From the cell containing the given text, extract its center point as (X, Y) coordinate. 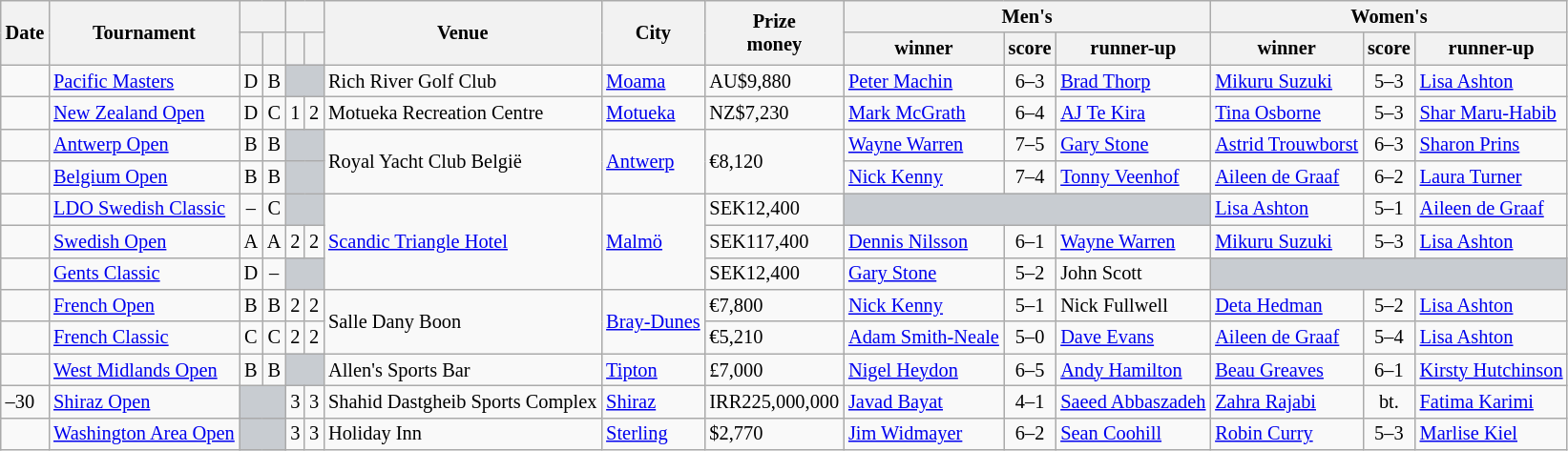
AJ Te Kira (1133, 113)
Scandic Triangle Hotel (462, 240)
Mark McGrath (924, 113)
Deta Hedman (1286, 305)
Astrid Trouwborst (1286, 145)
7–5 (1031, 145)
Men's (1027, 16)
5–0 (1031, 338)
Gents Classic (143, 274)
Laura Turner (1492, 177)
Beau Greaves (1286, 370)
Swedish Open (143, 241)
Saeed Abbaszadeh (1133, 401)
Sterling (653, 434)
Nigel Heydon (924, 370)
Adam Smith-Neale (924, 338)
Antwerp (653, 160)
Dennis Nilsson (924, 241)
Belgium Open (143, 177)
€8,120 (774, 160)
French Open (143, 305)
Date (25, 32)
Fatima Karimi (1492, 401)
6–5 (1031, 370)
Washington Area Open (143, 434)
Javad Bayat (924, 401)
5–4 (1390, 338)
Women's (1389, 16)
Zahra Rajabi (1286, 401)
Peter Machin (924, 81)
NZ$7,230 (774, 113)
Dave Evans (1133, 338)
Tina Osborne (1286, 113)
Nick Fullwell (1133, 305)
Andy Hamilton (1133, 370)
Brad Thorp (1133, 81)
Shiraz (653, 401)
Royal Yacht Club België (462, 160)
£7,000 (774, 370)
–30 (25, 401)
French Classic (143, 338)
Prizemoney (774, 32)
€5,210 (774, 338)
$2,770 (774, 434)
Salle Dany Boon (462, 320)
Moama (653, 81)
Motueka Recreation Centre (462, 113)
Kirsty Hutchinson (1492, 370)
Antwerp Open (143, 145)
West Midlands Open (143, 370)
1 (295, 113)
Malmö (653, 240)
Robin Curry (1286, 434)
Jim Widmayer (924, 434)
New Zealand Open (143, 113)
City (653, 32)
6–4 (1031, 113)
Tipton (653, 370)
Shar Maru-Habib (1492, 113)
Rich River Golf Club (462, 81)
Shiraz Open (143, 401)
Sharon Prins (1492, 145)
Tournament (143, 32)
LDO Swedish Classic (143, 209)
Holiday Inn (462, 434)
Venue (462, 32)
Pacific Masters (143, 81)
Bray-Dunes (653, 320)
Allen's Sports Bar (462, 370)
Sean Coohill (1133, 434)
Shahid Dastgheib Sports Complex (462, 401)
IRR225,000,000 (774, 401)
bt. (1390, 401)
SEK117,400 (774, 241)
€7,800 (774, 305)
Marlise Kiel (1492, 434)
Tonny Veenhof (1133, 177)
4–1 (1031, 401)
7–4 (1031, 177)
John Scott (1133, 274)
AU$9,880 (774, 81)
Motueka (653, 113)
